Provide the [X, Y] coordinate of the cell's center where the given text is located.  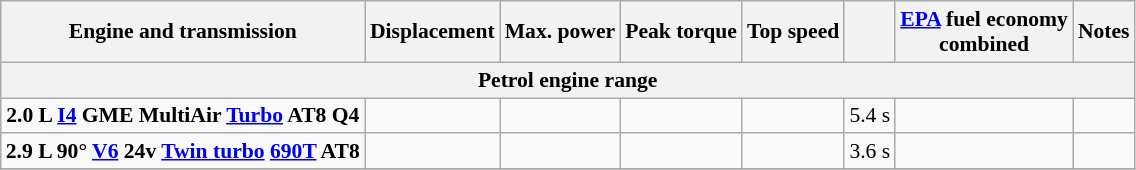
EPA fuel economycombined [984, 32]
Notes [1104, 32]
Max. power [560, 32]
Displacement [432, 32]
Top speed [793, 32]
3.6 s [870, 152]
Engine and transmission [183, 32]
2.0 L I4 GME MultiAir Turbo AT8 Q4 [183, 116]
2.9 L 90° V6 24v Twin turbo 690T AT8 [183, 152]
5.4 s [870, 116]
Peak torque [681, 32]
Petrol engine range [568, 80]
